Find where the given text appears and provide that cell's center as (x, y) coordinate. 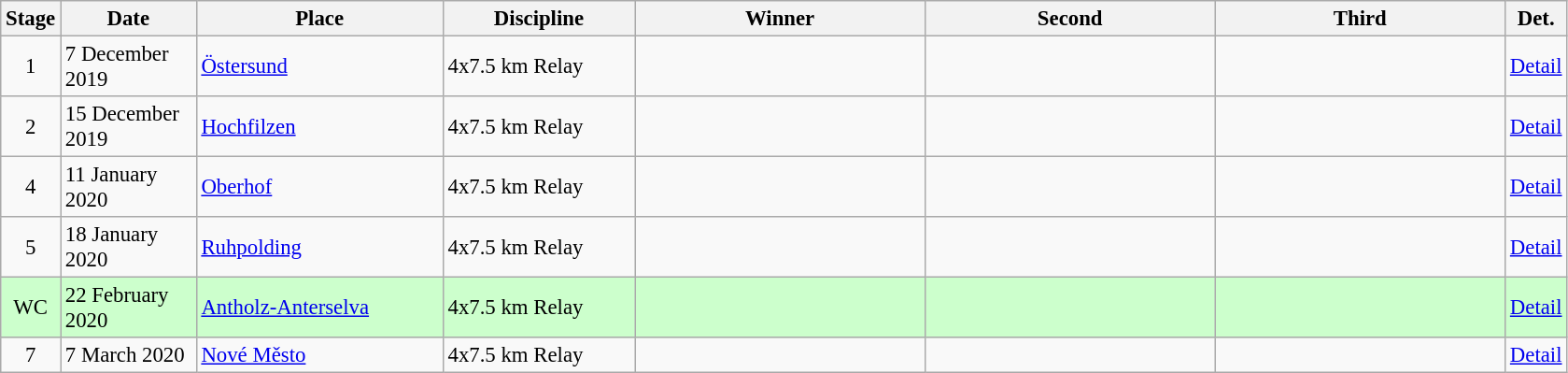
Det. (1536, 19)
Ruhpolding (319, 247)
Hochfilzen (319, 127)
Second (1070, 19)
15 December 2019 (128, 127)
18 January 2020 (128, 247)
Östersund (319, 67)
Discipline (539, 19)
Winner (781, 19)
11 January 2020 (128, 187)
Antholz-Anterselva (319, 308)
WC (31, 308)
1 (31, 67)
Date (128, 19)
22 February 2020 (128, 308)
7 December 2019 (128, 67)
2 (31, 127)
Place (319, 19)
5 (31, 247)
4 (31, 187)
Oberhof (319, 187)
Third (1360, 19)
Stage (31, 19)
